From the cell containing the given text, extract its center point as [x, y] coordinate. 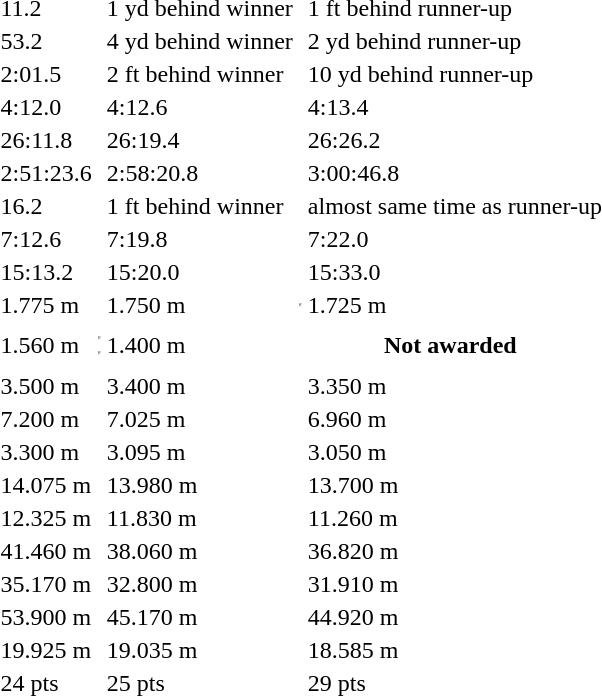
1.750 m [200, 305]
3.400 m [200, 386]
15:20.0 [200, 272]
7.025 m [200, 419]
2 ft behind winner [200, 74]
45.170 m [200, 617]
2:58:20.8 [200, 173]
4:12.6 [200, 107]
38.060 m [200, 551]
3.095 m [200, 452]
13.980 m [200, 485]
26:19.4 [200, 140]
1 ft behind winner [200, 206]
1.400 m [200, 346]
11.830 m [200, 518]
7:19.8 [200, 239]
19.035 m [200, 650]
32.800 m [200, 584]
4 yd behind winner [200, 41]
